From the cell containing the given text, extract its center point as (x, y) coordinate. 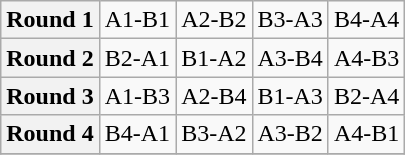
Round 1 (50, 20)
A3-B2 (290, 134)
A1-B3 (137, 96)
Round 4 (50, 134)
B4-A1 (137, 134)
A2-B4 (214, 96)
A4-B1 (366, 134)
A1-B1 (137, 20)
Round 2 (50, 58)
B3-A3 (290, 20)
B2-A1 (137, 58)
B3-A2 (214, 134)
A2-B2 (214, 20)
B1-A3 (290, 96)
B2-A4 (366, 96)
A4-B3 (366, 58)
A3-B4 (290, 58)
Round 3 (50, 96)
B1-A2 (214, 58)
B4-A4 (366, 20)
